Return the (x, y) coordinate for the center point of the cell that contains the specified text.  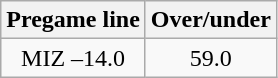
MIZ –14.0 (74, 58)
59.0 (210, 58)
Over/under (210, 20)
Pregame line (74, 20)
